Capture the cell that displays the provided text and extract its [X, Y] central coordinate. 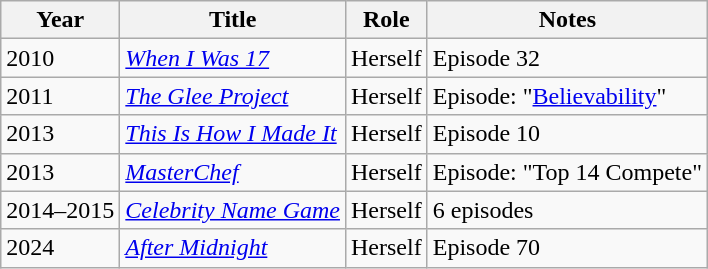
Celebrity Name Game [233, 210]
When I Was 17 [233, 58]
MasterChef [233, 172]
Title [233, 20]
Episode 10 [567, 134]
Notes [567, 20]
Episode: "Top 14 Compete" [567, 172]
Year [60, 20]
This Is How I Made It [233, 134]
2014–2015 [60, 210]
2024 [60, 248]
Episode 70 [567, 248]
2010 [60, 58]
Episode 32 [567, 58]
Episode: "Believability" [567, 96]
Role [386, 20]
6 episodes [567, 210]
2011 [60, 96]
After Midnight [233, 248]
The Glee Project [233, 96]
